Detect which cell encompasses the target text, then output its [x, y] center coordinate. 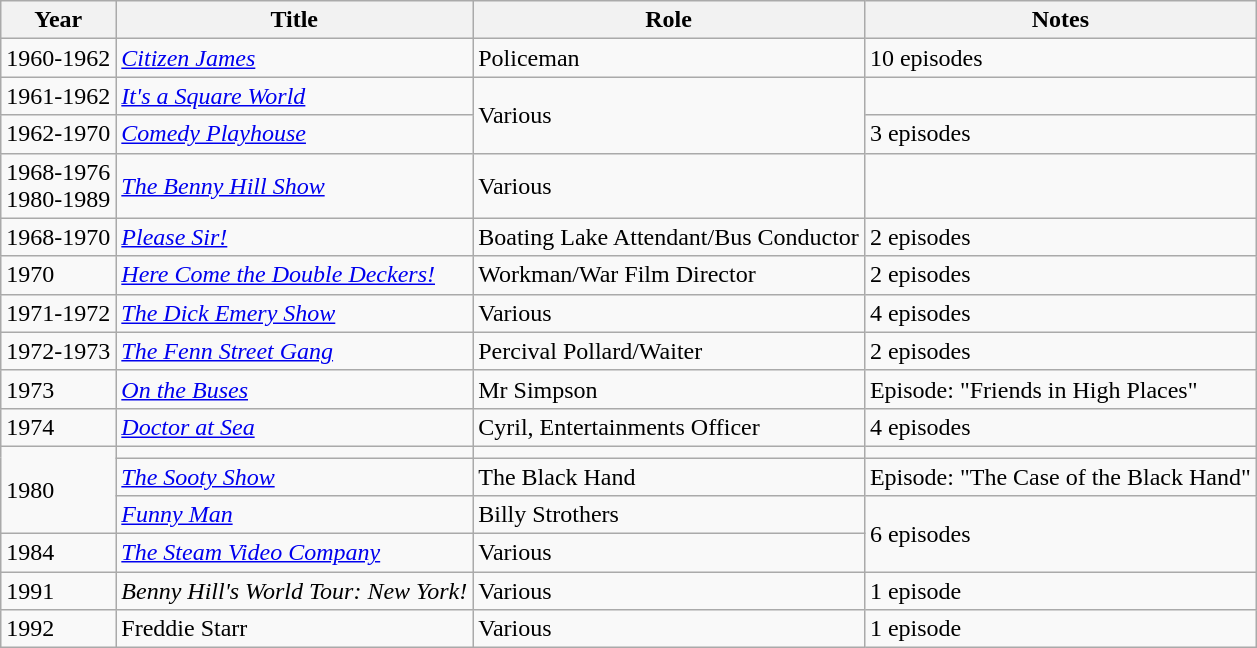
The Sooty Show [294, 477]
Year [58, 20]
1960-1962 [58, 58]
1972-1973 [58, 351]
On the Buses [294, 389]
1962-1970 [58, 134]
Mr Simpson [669, 389]
The Black Hand [669, 477]
Here Come the Double Deckers! [294, 275]
Comedy Playhouse [294, 134]
Policeman [669, 58]
Freddie Starr [294, 629]
The Steam Video Company [294, 553]
1968-19761980-1989 [58, 186]
The Fenn Street Gang [294, 351]
1980 [58, 490]
Funny Man [294, 515]
1974 [58, 427]
Episode: "The Case of the Black Hand" [1060, 477]
Episode: "Friends in High Places" [1060, 389]
10 episodes [1060, 58]
Boating Lake Attendant/Bus Conductor [669, 237]
1991 [58, 591]
Title [294, 20]
1968-1970 [58, 237]
3 episodes [1060, 134]
1984 [58, 553]
Cyril, Entertainments Officer [669, 427]
Citizen James [294, 58]
Benny Hill's World Tour: New York! [294, 591]
The Benny Hill Show [294, 186]
1970 [58, 275]
Notes [1060, 20]
Doctor at Sea [294, 427]
1971-1972 [58, 313]
The Dick Emery Show [294, 313]
Please Sir! [294, 237]
6 episodes [1060, 534]
Billy Strothers [669, 515]
Workman/War Film Director [669, 275]
Percival Pollard/Waiter [669, 351]
Role [669, 20]
1973 [58, 389]
1961-1962 [58, 96]
1992 [58, 629]
It's a Square World [294, 96]
